Identify which cell holds the provided text, then report its (X, Y) central coordinate. 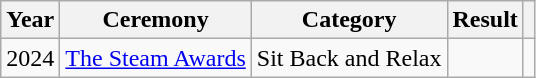
Sit Back and Relax (349, 58)
Category (349, 20)
2024 (30, 58)
Ceremony (156, 20)
Result (485, 20)
Year (30, 20)
The Steam Awards (156, 58)
